For the text-containing cell, return its midpoint in [X, Y] coordinate format. 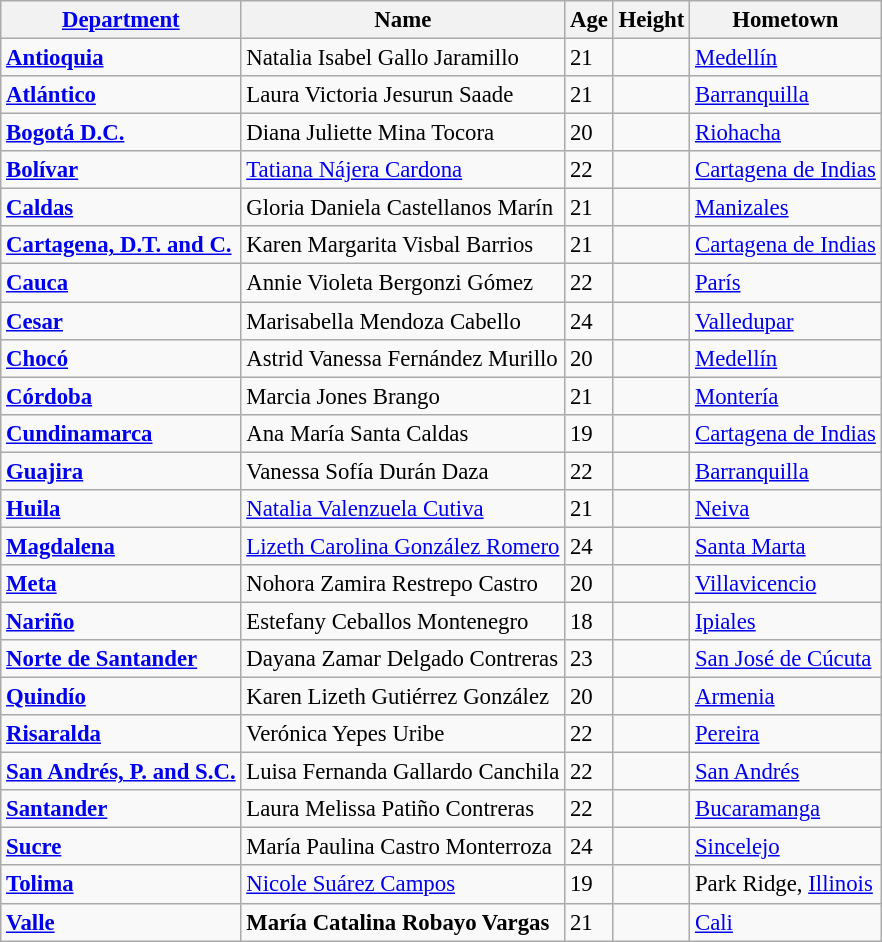
Diana Juliette Mina Tocora [403, 133]
Valledupar [786, 321]
Riohacha [786, 133]
Risaralda [121, 734]
Natalia Isabel Gallo Jaramillo [403, 58]
Neiva [786, 509]
Bucaramanga [786, 809]
Karen Margarita Visbal Barrios [403, 245]
Hometown [786, 20]
Estefany Ceballos Montenegro [403, 621]
Lizeth Carolina González Romero [403, 546]
Nicole Suárez Campos [403, 885]
Guajira [121, 471]
23 [590, 659]
San José de Cúcuta [786, 659]
Karen Lizeth Gutiérrez González [403, 697]
Cali [786, 922]
Santa Marta [786, 546]
Chocó [121, 358]
Height [651, 20]
Nohora Zamira Restrepo Castro [403, 584]
Annie Violeta Bergonzi Gómez [403, 283]
Tatiana Nájera Cardona [403, 170]
Astrid Vanessa Fernández Murillo [403, 358]
Magdalena [121, 546]
Armenia [786, 697]
París [786, 283]
Natalia Valenzuela Cutiva [403, 509]
Antioquia [121, 58]
Norte de Santander [121, 659]
Meta [121, 584]
Atlántico [121, 95]
Cartagena, D.T. and C. [121, 245]
Vanessa Sofía Durán Daza [403, 471]
Pereira [786, 734]
Park Ridge, Illinois [786, 885]
San Andrés [786, 772]
San Andrés, P. and S.C. [121, 772]
Sincelejo [786, 847]
Cundinamarca [121, 433]
María Catalina Robayo Vargas [403, 922]
Quindío [121, 697]
Santander [121, 809]
Laura Victoria Jesurun Saade [403, 95]
Caldas [121, 208]
Bolívar [121, 170]
Montería [786, 396]
Bogotá D.C. [121, 133]
María Paulina Castro Monterroza [403, 847]
Córdoba [121, 396]
Marisabella Mendoza Cabello [403, 321]
Verónica Yepes Uribe [403, 734]
18 [590, 621]
Marcia Jones Brango [403, 396]
Cesar [121, 321]
Dayana Zamar Delgado Contreras [403, 659]
Huila [121, 509]
Ana María Santa Caldas [403, 433]
Age [590, 20]
Gloria Daniela Castellanos Marín [403, 208]
Tolima [121, 885]
Luisa Fernanda Gallardo Canchila [403, 772]
Cauca [121, 283]
Manizales [786, 208]
Department [121, 20]
Villavicencio [786, 584]
Sucre [121, 847]
Name [403, 20]
Ipiales [786, 621]
Nariño [121, 621]
Valle [121, 922]
Laura Melissa Patiño Contreras [403, 809]
